Return the [X, Y] coordinate for the center point of the cell that contains the specified text.  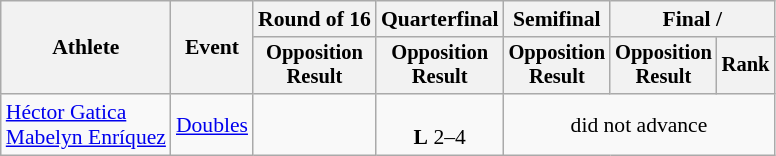
Athlete [86, 48]
Quarterfinal [440, 19]
Final / [692, 19]
Round of 16 [314, 19]
Rank [746, 66]
Event [212, 48]
Semifinal [558, 19]
Héctor GaticaMabelyn Enríquez [86, 124]
L 2–4 [440, 124]
did not advance [640, 124]
Doubles [212, 124]
